Identify which cell holds the provided text, then report its (X, Y) central coordinate. 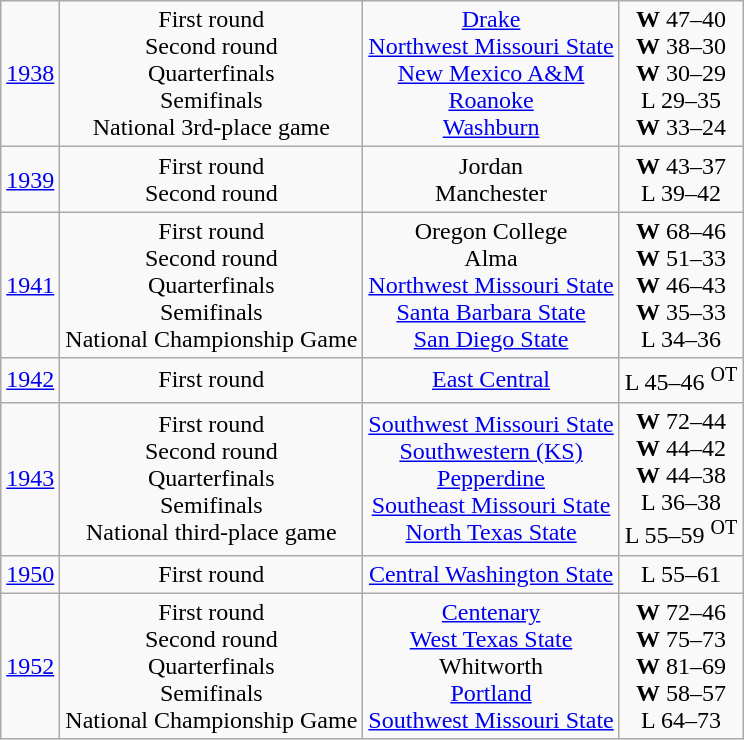
W 47–40W 38–30W 30–29L 29–35W 33–24 (681, 74)
Southwest Missouri StateSouthwestern (KS)PepperdineSoutheast Missouri StateNorth Texas State (491, 478)
First roundSecond roundQuarterfinalsSemifinalsNational 3rd-place game (212, 74)
Oregon CollegeAlmaNorthwest Missouri StateSanta Barbara StateSan Diego State (491, 285)
First roundSecond roundQuarterfinalsSemifinalsNational third-place game (212, 478)
Central Washington State (491, 574)
1952 (30, 666)
1942 (30, 380)
1950 (30, 574)
1938 (30, 74)
JordanManchester (491, 180)
W 43–37L 39–42 (681, 180)
W 68–46W 51–33W 46–43 W 35–33L 34–36 (681, 285)
East Central (491, 380)
1939 (30, 180)
CentenaryWest Texas StateWhitworthPortlandSouthwest Missouri State (491, 666)
L 55–61 (681, 574)
L 45–46 OT (681, 380)
DrakeNorthwest Missouri StateNew Mexico A&MRoanokeWashburn (491, 74)
W 72–44W 44–42W 44–38L 36–38L 55–59 OT (681, 478)
1941 (30, 285)
First roundSecond round (212, 180)
1943 (30, 478)
W 72–46W 75–73 W 81–69W 58–57L 64–73 (681, 666)
